Return the (x, y) coordinate for the center point of the cell that contains the specified text.  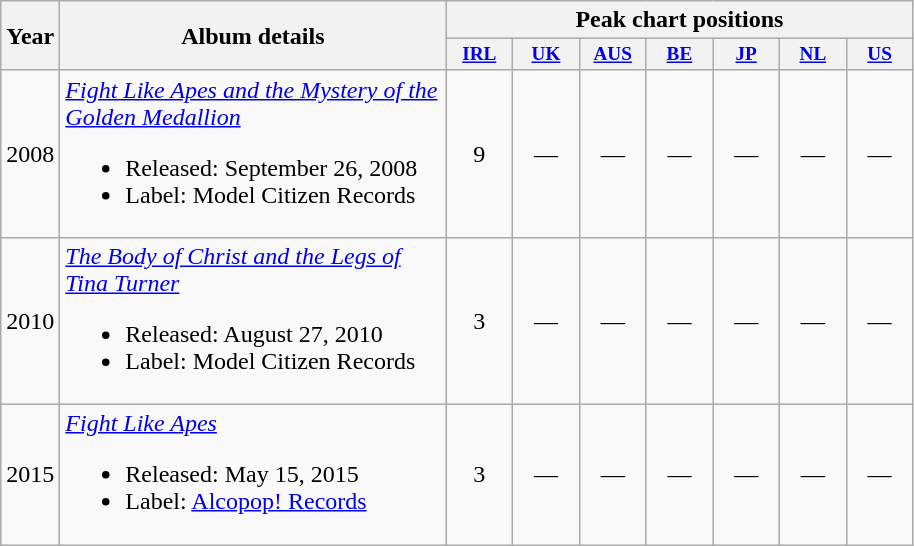
The Body of Christ and the Legs of Tina TurnerReleased: August 27, 2010Label: Model Citizen Records (253, 322)
JP (746, 55)
AUS (612, 55)
9 (480, 154)
2008 (30, 154)
2010 (30, 322)
NL (814, 55)
Year (30, 36)
BE (680, 55)
Peak chart positions (680, 20)
Fight Like Apes and the Mystery of the Golden MedallionReleased: September 26, 2008Label: Model Citizen Records (253, 154)
Album details (253, 36)
UK (546, 55)
IRL (480, 55)
US (880, 55)
2015 (30, 475)
Fight Like ApesReleased: May 15, 2015Label: Alcopop! Records (253, 475)
